Locate the cell with the specified text and output its (x, y) center coordinate. 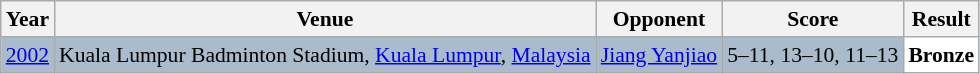
Bronze (941, 55)
Opponent (659, 19)
Jiang Yanjiao (659, 55)
Kuala Lumpur Badminton Stadium, Kuala Lumpur, Malaysia (325, 55)
Venue (325, 19)
Year (28, 19)
Result (941, 19)
Score (812, 19)
2002 (28, 55)
5–11, 13–10, 11–13 (812, 55)
